Extract the [x, y] coordinate from the center of the cell holding the provided text.  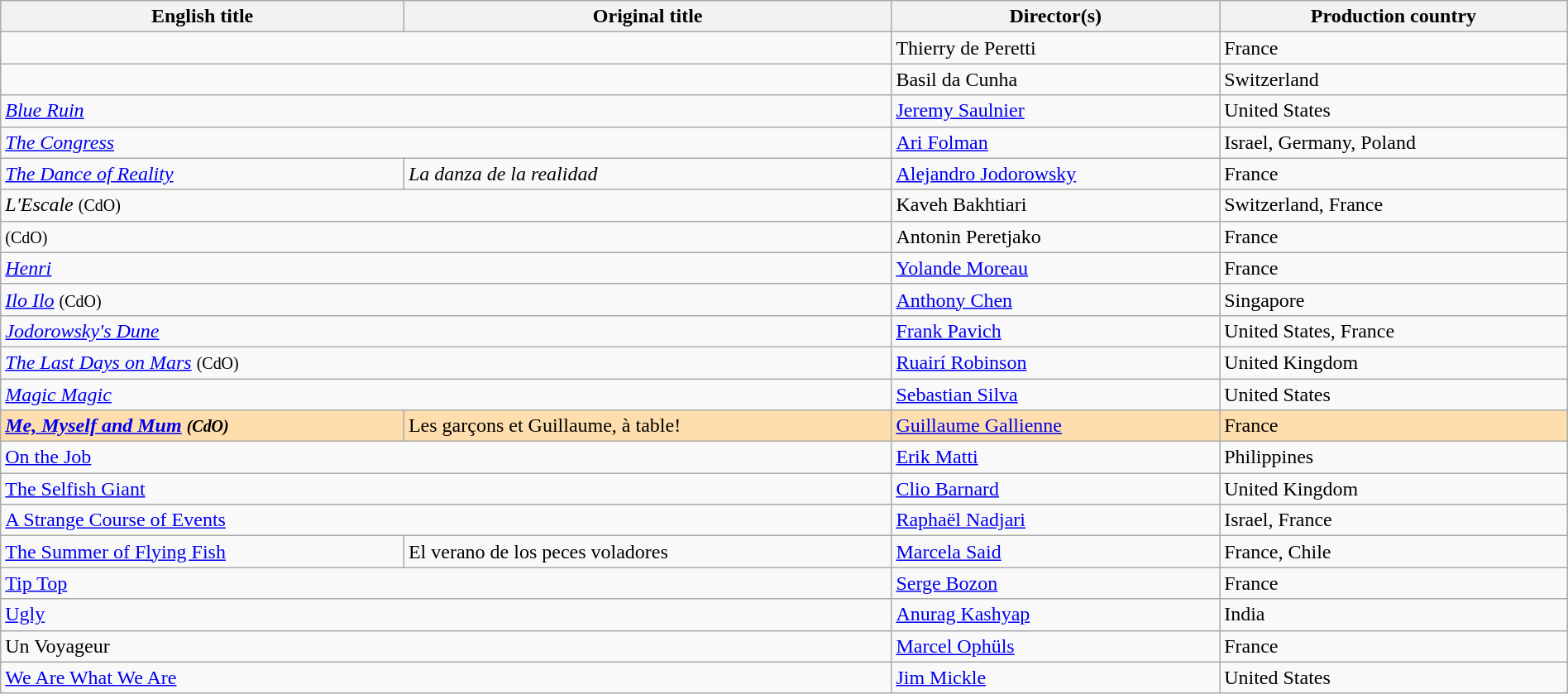
Ilo Ilo (CdO) [447, 299]
A Strange Course of Events [447, 520]
Ari Folman [1055, 142]
Tip Top [447, 583]
Frank Pavich [1055, 331]
We Are What We Are [447, 677]
Anurag Kashyap [1055, 615]
Ruairí Robinson [1055, 362]
English title [203, 17]
Alejandro Jodorowsky [1055, 174]
Switzerland [1394, 79]
Original title [647, 17]
Magic Magic [447, 395]
Israel, France [1394, 520]
Henri [447, 268]
Clio Barnard [1055, 489]
The Selfish Giant [447, 489]
Basil da Cunha [1055, 79]
Singapore [1394, 299]
Jim Mickle [1055, 677]
Israel, Germany, Poland [1394, 142]
La danza de la realidad [647, 174]
Ugly [447, 615]
Switzerland, France [1394, 205]
Director(s) [1055, 17]
Marcela Said [1055, 552]
Un Voyageur [447, 646]
The Summer of Flying Fish [203, 552]
Blue Ruin [447, 111]
L'Escale (CdO) [447, 205]
Erik Matti [1055, 457]
Anthony Chen [1055, 299]
Production country [1394, 17]
Antonin Peretjako [1055, 237]
Guillaume Gallienne [1055, 426]
The Congress [447, 142]
Kaveh Bakhtiari [1055, 205]
(CdO) [447, 237]
Raphaël Nadjari [1055, 520]
Yolande Moreau [1055, 268]
France, Chile [1394, 552]
Thierry de Peretti [1055, 48]
Marcel Ophüls [1055, 646]
Jeremy Saulnier [1055, 111]
The Last Days on Mars (CdO) [447, 362]
Serge Bozon [1055, 583]
Philippines [1394, 457]
Me, Myself and Mum (CdO) [203, 426]
El verano de los peces voladores [647, 552]
Les garçons et Guillaume, à table! [647, 426]
United States, France [1394, 331]
The Dance of Reality [203, 174]
Sebastian Silva [1055, 395]
India [1394, 615]
On the Job [447, 457]
Jodorowsky's Dune [447, 331]
